Scan for the cell matching the given text and deliver its (x, y) coordinate at center. 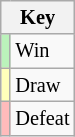
Defeat (42, 118)
Key (38, 17)
Draw (42, 85)
Win (42, 51)
